Detect which cell encompasses the target text, then output its [x, y] center coordinate. 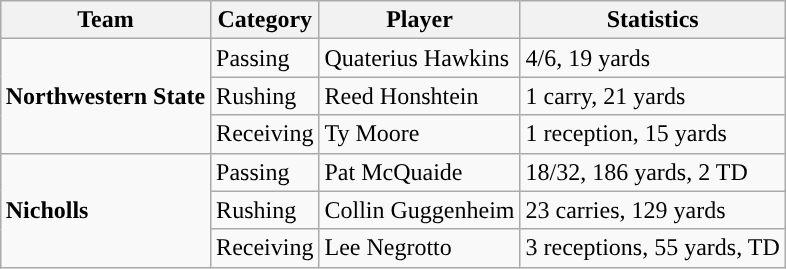
Lee Negrotto [420, 248]
4/6, 19 yards [652, 58]
3 receptions, 55 yards, TD [652, 248]
Team [105, 20]
1 reception, 15 yards [652, 134]
Northwestern State [105, 96]
Pat McQuaide [420, 172]
Nicholls [105, 210]
Player [420, 20]
18/32, 186 yards, 2 TD [652, 172]
Ty Moore [420, 134]
Quaterius Hawkins [420, 58]
Reed Honshtein [420, 96]
1 carry, 21 yards [652, 96]
Collin Guggenheim [420, 210]
Statistics [652, 20]
23 carries, 129 yards [652, 210]
Category [265, 20]
